Capture the cell that displays the provided text and extract its [x, y] central coordinate. 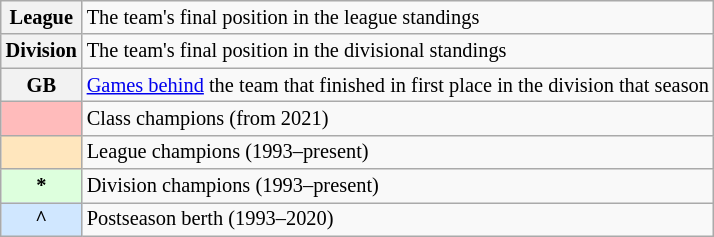
GB [42, 85]
^ [42, 219]
Division champions (1993–present) [398, 186]
* [42, 186]
Postseason berth (1993–2020) [398, 219]
League champions (1993–present) [398, 152]
Class champions (from 2021) [398, 118]
The team's final position in the league standings [398, 17]
League [42, 17]
Games behind the team that finished in first place in the division that season [398, 85]
The team's final position in the divisional standings [398, 51]
Division [42, 51]
